Return the [x, y] coordinate for the center point of the cell that contains the specified text.  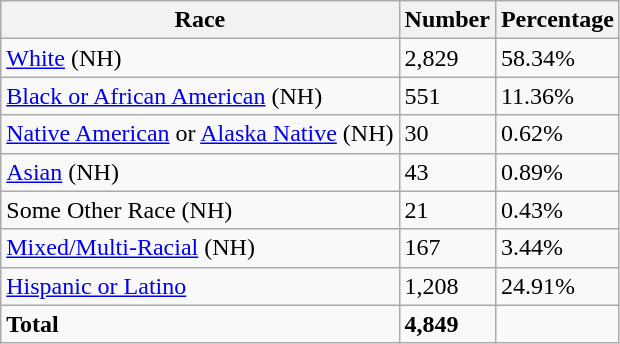
0.62% [557, 134]
551 [447, 96]
Percentage [557, 20]
Race [200, 20]
2,829 [447, 58]
Total [200, 324]
Black or African American (NH) [200, 96]
167 [447, 248]
30 [447, 134]
White (NH) [200, 58]
Number [447, 20]
0.89% [557, 172]
1,208 [447, 286]
43 [447, 172]
Native American or Alaska Native (NH) [200, 134]
24.91% [557, 286]
Some Other Race (NH) [200, 210]
Asian (NH) [200, 172]
21 [447, 210]
Hispanic or Latino [200, 286]
11.36% [557, 96]
0.43% [557, 210]
58.34% [557, 58]
4,849 [447, 324]
Mixed/Multi-Racial (NH) [200, 248]
3.44% [557, 248]
